Return (X, Y) of the center of cell containing provided text 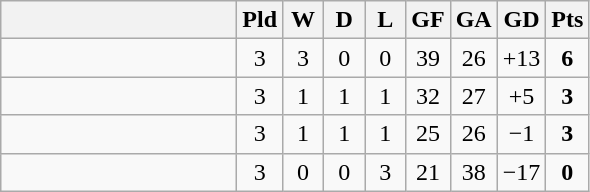
GA (474, 20)
21 (428, 172)
W (304, 20)
L (386, 20)
+5 (522, 96)
GD (522, 20)
Pts (568, 20)
39 (428, 58)
25 (428, 134)
6 (568, 58)
−17 (522, 172)
27 (474, 96)
Pld (260, 20)
D (344, 20)
+13 (522, 58)
32 (428, 96)
GF (428, 20)
38 (474, 172)
−1 (522, 134)
